Return the (X, Y) coordinate for the center point of the cell that contains the specified text.  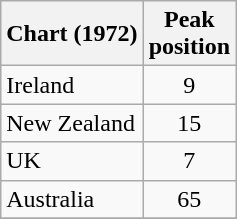
9 (189, 85)
Ireland (72, 85)
Australia (72, 199)
Chart (1972) (72, 34)
15 (189, 123)
UK (72, 161)
New Zealand (72, 123)
Peakposition (189, 34)
7 (189, 161)
65 (189, 199)
